Locate the cell with the specified text and output its [x, y] center coordinate. 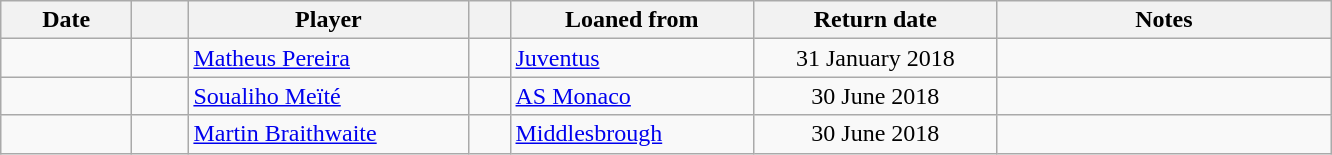
AS Monaco [632, 96]
Soualiho Meïté [328, 96]
Notes [1164, 20]
Return date [876, 20]
Date [66, 20]
Matheus Pereira [328, 58]
Player [328, 20]
Juventus [632, 58]
Middlesbrough [632, 134]
Martin Braithwaite [328, 134]
Loaned from [632, 20]
31 January 2018 [876, 58]
